Determine the (x, y) coordinate at the center of the cell enclosing the given text.  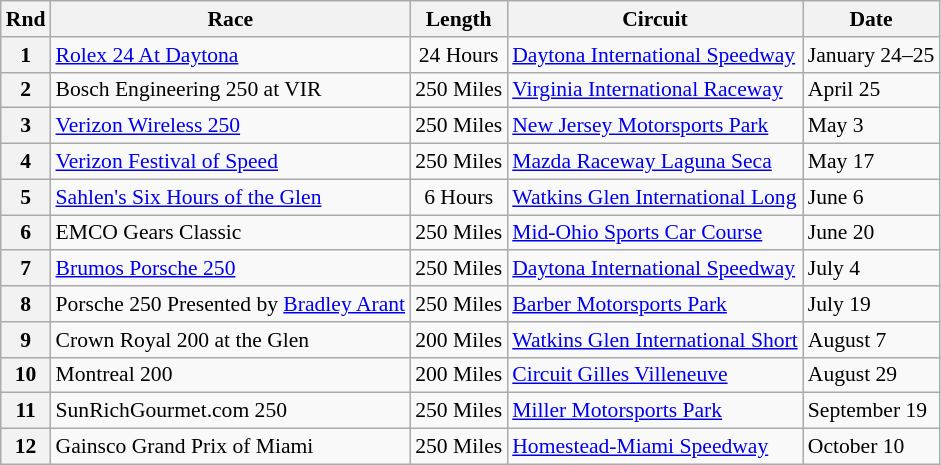
Rnd (26, 19)
Verizon Festival of Speed (230, 162)
Barber Motorsports Park (655, 304)
Circuit (655, 19)
October 10 (872, 447)
2 (26, 90)
SunRichGourmet.com 250 (230, 411)
Crown Royal 200 at the Glen (230, 340)
Mazda Raceway Laguna Seca (655, 162)
Race (230, 19)
Watkins Glen International Short (655, 340)
Mid-Ohio Sports Car Course (655, 233)
January 24–25 (872, 55)
Sahlen's Six Hours of the Glen (230, 197)
Homestead-Miami Speedway (655, 447)
Porsche 250 Presented by Bradley Arant (230, 304)
July 4 (872, 269)
3 (26, 126)
9 (26, 340)
Watkins Glen International Long (655, 197)
August 7 (872, 340)
5 (26, 197)
Montreal 200 (230, 375)
Brumos Porsche 250 (230, 269)
May 3 (872, 126)
New Jersey Motorsports Park (655, 126)
May 17 (872, 162)
Virginia International Raceway (655, 90)
24 Hours (458, 55)
June 6 (872, 197)
Rolex 24 At Daytona (230, 55)
4 (26, 162)
September 19 (872, 411)
7 (26, 269)
6 Hours (458, 197)
Verizon Wireless 250 (230, 126)
July 19 (872, 304)
11 (26, 411)
1 (26, 55)
6 (26, 233)
Gainsco Grand Prix of Miami (230, 447)
Length (458, 19)
8 (26, 304)
Bosch Engineering 250 at VIR (230, 90)
EMCO Gears Classic (230, 233)
August 29 (872, 375)
June 20 (872, 233)
12 (26, 447)
10 (26, 375)
Miller Motorsports Park (655, 411)
Date (872, 19)
April 25 (872, 90)
Circuit Gilles Villeneuve (655, 375)
